Identify which cell holds the provided text, then report its (X, Y) central coordinate. 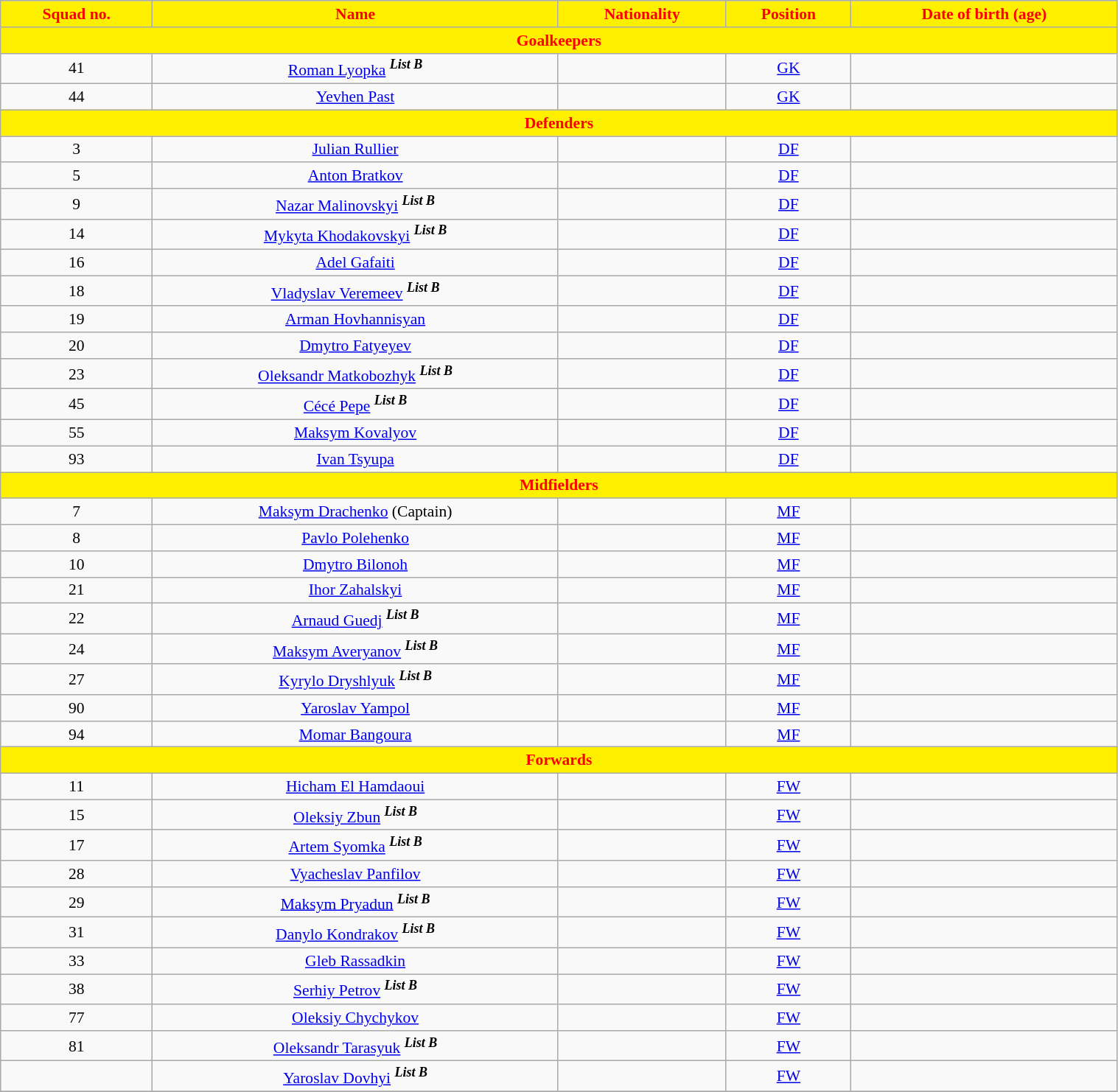
Defenders (559, 123)
Hicham El Hamdaoui (355, 787)
11 (77, 787)
Oleksiy Zbun List B (355, 815)
15 (77, 815)
Position (789, 14)
Ihor Zahalskyi (355, 590)
24 (77, 648)
93 (77, 459)
Squad no. (77, 14)
Serhiy Petrov List B (355, 989)
Midfielders (559, 486)
Maksym Averyanov List B (355, 648)
10 (77, 564)
Goalkeepers (559, 41)
19 (77, 320)
27 (77, 679)
21 (77, 590)
3 (77, 150)
Artem Syomka List B (355, 846)
Arnaud Guedj List B (355, 619)
33 (77, 961)
45 (77, 404)
29 (77, 902)
Cécé Pepe List B (355, 404)
Julian Rullier (355, 150)
38 (77, 989)
Vladyslav Veremeev List B (355, 290)
Maksym Kovalyov (355, 433)
Forwards (559, 760)
Pavlo Polehenko (355, 538)
Maksym Drachenko (Captain) (355, 512)
Roman Lyopka List B (355, 68)
22 (77, 619)
Nazar Malinovskyi List B (355, 203)
16 (77, 263)
41 (77, 68)
17 (77, 846)
Kyrylo Dryshlyuk List B (355, 679)
Nationality (642, 14)
Oleksandr Matkobozhyk List B (355, 374)
94 (77, 735)
Gleb Rassadkin (355, 961)
77 (77, 1018)
Yaroslav Yampol (355, 708)
Maksym Pryadun List B (355, 902)
8 (77, 538)
Anton Bratkov (355, 176)
Oleksiy Chychykov (355, 1018)
20 (77, 346)
Vyacheslav Panfilov (355, 874)
Danylo Kondrakov List B (355, 933)
7 (77, 512)
9 (77, 203)
14 (77, 234)
Oleksandr Tarasyuk List B (355, 1046)
5 (77, 176)
Yevhen Past (355, 97)
Adel Gafaiti (355, 263)
Mykyta Khodakovskyi List B (355, 234)
Date of birth (age) (985, 14)
Yaroslav Dovhyi List B (355, 1076)
Name (355, 14)
90 (77, 708)
Dmytro Fatyeyev (355, 346)
Dmytro Bilonoh (355, 564)
31 (77, 933)
Momar Bangoura (355, 735)
81 (77, 1046)
23 (77, 374)
18 (77, 290)
55 (77, 433)
Arman Hovhannisyan (355, 320)
Ivan Tsyupa (355, 459)
28 (77, 874)
44 (77, 97)
